Provide the (X, Y) coordinate of the cell's center where the given text is located.  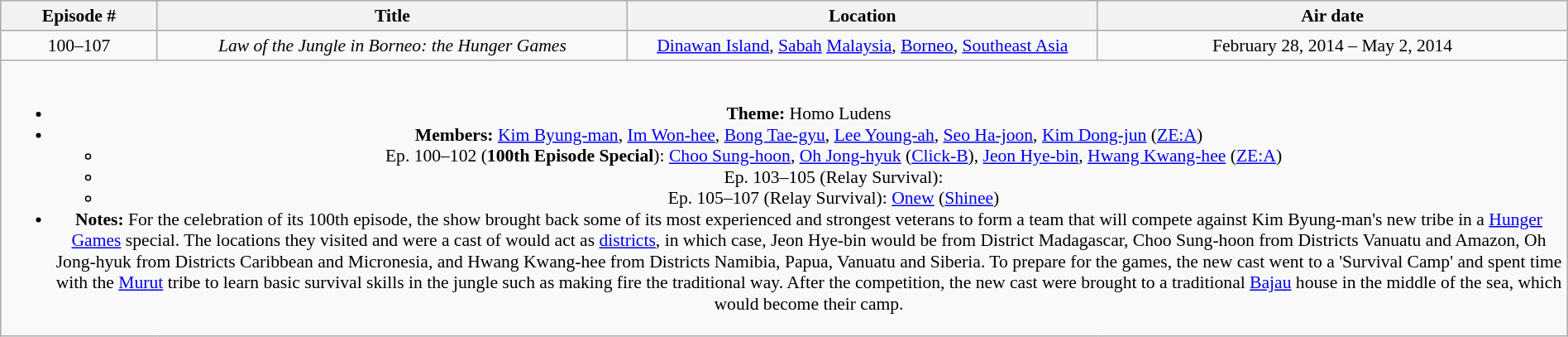
Episode # (79, 16)
February 28, 2014 – May 2, 2014 (1332, 46)
Air date (1332, 16)
100–107 (79, 46)
Title (392, 16)
Dinawan Island, Sabah Malaysia, Borneo, Southeast Asia (863, 46)
Law of the Jungle in Borneo: the Hunger Games (392, 46)
Location (863, 16)
